Capture the cell that displays the provided text and extract its [X, Y] central coordinate. 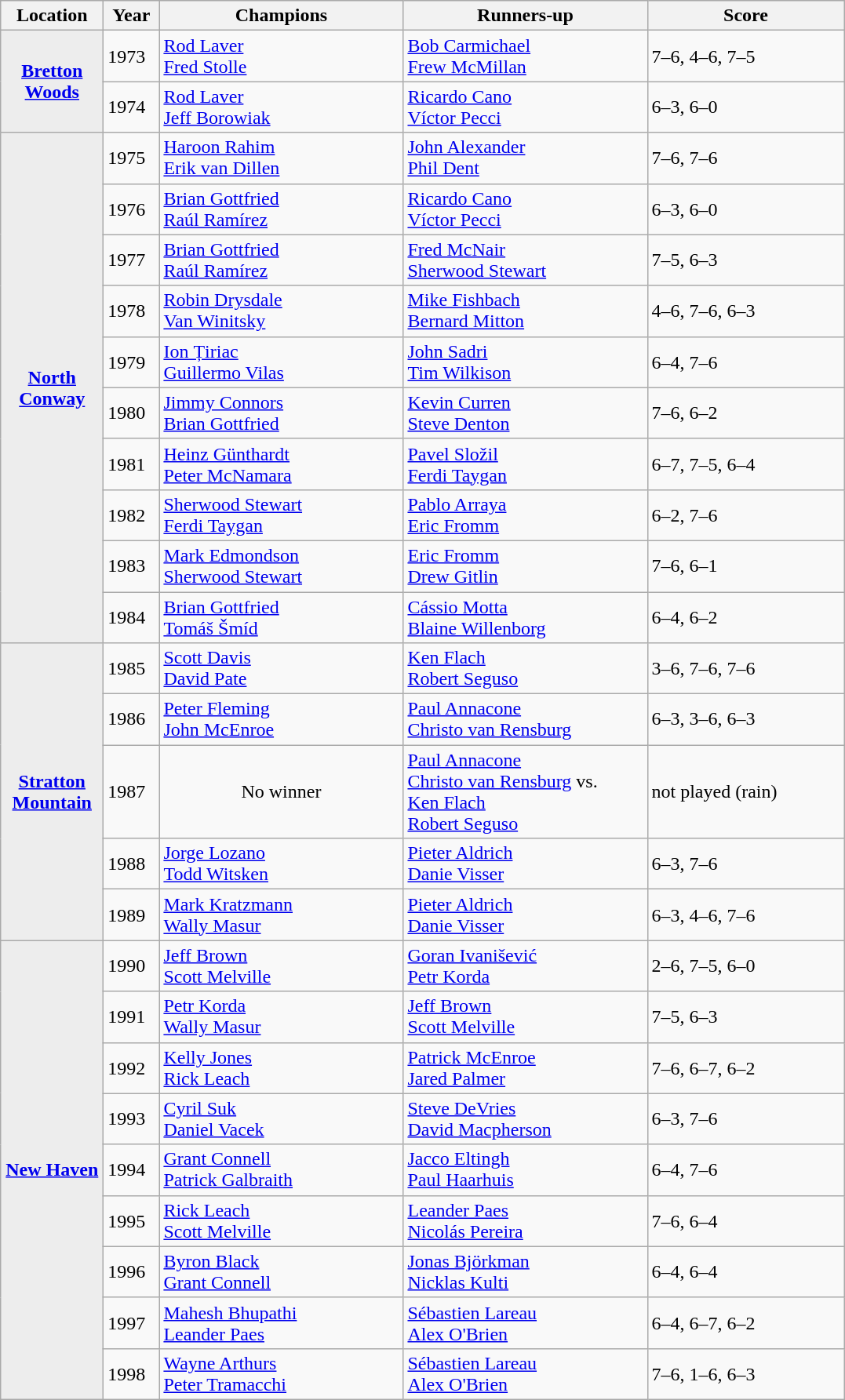
John Alexander Phil Dent [526, 158]
1984 [132, 616]
6–7, 7–5, 6–4 [745, 464]
1994 [132, 1170]
Cássio Motta Blaine Willenborg [526, 616]
Rod Laver Fred Stolle [281, 56]
1993 [132, 1118]
Jacco Eltingh Paul Haarhuis [526, 1170]
Mike Fishbach Bernard Mitton [526, 311]
Cyril Suk Daniel Vacek [281, 1118]
Petr Korda Wally Masur [281, 1016]
Robin Drysdale Van Winitsky [281, 311]
1980 [132, 413]
6–4, 6–2 [745, 616]
Ion Țiriac Guillermo Vilas [281, 362]
Rick Leach Scott Melville [281, 1220]
Pablo Arraya Eric Fromm [526, 515]
Bob Carmichael Frew McMillan [526, 56]
Sherwood Stewart Ferdi Taygan [281, 515]
Patrick McEnroe Jared Palmer [526, 1068]
Score [745, 16]
Kevin Curren Steve Denton [526, 413]
2–6, 7–5, 6–0 [745, 966]
7–6, 4–6, 7–5 [745, 56]
Fred McNair Sherwood Stewart [526, 260]
Jonas Björkman Nicklas Kulti [526, 1272]
Goran Ivanišević Petr Korda [526, 966]
Brian Gottfried Tomáš Šmíd [281, 616]
1990 [132, 966]
Leander Paes Nicolás Pereira [526, 1220]
Eric Fromm Drew Gitlin [526, 566]
Jorge Lozano Todd Witsken [281, 864]
7–6, 6–1 [745, 566]
1998 [132, 1374]
Pavel Složil Ferdi Taygan [526, 464]
New Haven [52, 1170]
6–3, 3–6, 6–3 [745, 720]
Haroon Rahim Erik van Dillen [281, 158]
6–4, 6–4 [745, 1272]
Byron Black Grant Connell [281, 1272]
Stratton Mountain [52, 792]
7–6, 6–7, 6–2 [745, 1068]
Paul Annacone Christo van Rensburg [526, 720]
Grant Connell Patrick Galbraith [281, 1170]
1987 [132, 792]
North Conway [52, 387]
Ken Flach Robert Seguso [526, 668]
Scott Davis David Pate [281, 668]
1989 [132, 915]
1982 [132, 515]
Paul Annacone Christo van Rensburg vs. Ken Flach Robert Seguso [526, 792]
Peter Fleming John McEnroe [281, 720]
Mahesh Bhupathi Leander Paes [281, 1322]
No winner [281, 792]
Rod Laver Jeff Borowiak [281, 107]
1985 [132, 668]
1988 [132, 864]
Runners-up [526, 16]
not played (rain) [745, 792]
John Sadri Tim Wilkison [526, 362]
Wayne Arthurs Peter Tramacchi [281, 1374]
Steve DeVries David Macpherson [526, 1118]
Year [132, 16]
7–6, 7–6 [745, 158]
Bretton Woods [52, 82]
6–4, 6–7, 6–2 [745, 1322]
6–3, 4–6, 7–6 [745, 915]
Mark Edmondson Sherwood Stewart [281, 566]
1997 [132, 1322]
Kelly Jones Rick Leach [281, 1068]
Mark Kratzmann Wally Masur [281, 915]
1973 [132, 56]
1995 [132, 1220]
7–6, 6–4 [745, 1220]
1976 [132, 209]
1986 [132, 720]
3–6, 7–6, 7–6 [745, 668]
1974 [132, 107]
7–6, 1–6, 6–3 [745, 1374]
1996 [132, 1272]
4–6, 7–6, 6–3 [745, 311]
1978 [132, 311]
Jimmy Connors Brian Gottfried [281, 413]
Location [52, 16]
6–2, 7–6 [745, 515]
Heinz Günthardt Peter McNamara [281, 464]
1981 [132, 464]
1992 [132, 1068]
1991 [132, 1016]
1983 [132, 566]
1975 [132, 158]
1977 [132, 260]
7–6, 6–2 [745, 413]
1979 [132, 362]
Champions [281, 16]
